Detect which cell encompasses the target text, then output its (x, y) center coordinate. 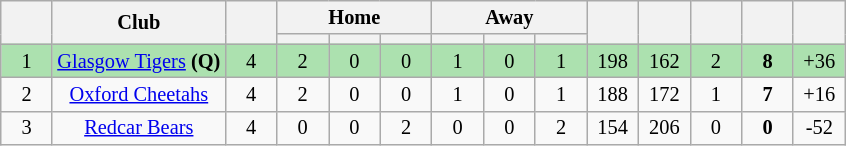
-52 (819, 128)
206 (664, 128)
Club (138, 22)
188 (613, 94)
172 (664, 94)
3 (27, 128)
Oxford Cheetahs (138, 94)
154 (613, 128)
+16 (819, 94)
+36 (819, 61)
8 (768, 61)
7 (768, 94)
198 (613, 61)
Home (354, 17)
Glasgow Tigers (Q) (138, 61)
162 (664, 61)
Redcar Bears (138, 128)
Away (510, 17)
